Identify which cell holds the provided text, then report its [X, Y] central coordinate. 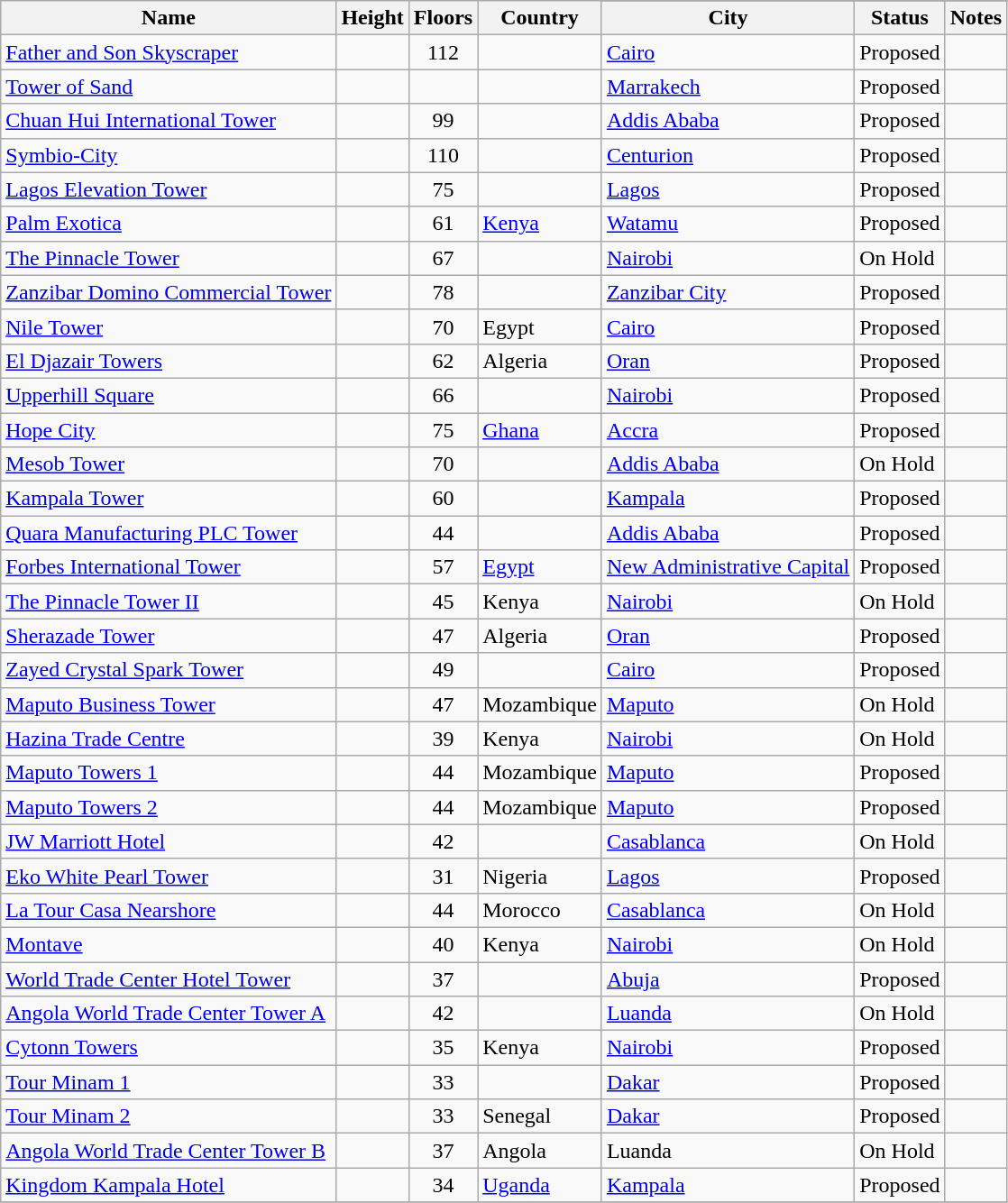
99 [443, 121]
40 [443, 944]
Forbes International Tower [169, 567]
Cytonn Towers [169, 1048]
49 [443, 670]
Tower of Sand [169, 87]
62 [443, 361]
World Trade Center Hotel Tower [169, 978]
Height [372, 18]
Angola World Trade Center Tower B [169, 1151]
Abuja [728, 978]
City [728, 18]
Eko White Pearl Tower [169, 876]
JW Marriott Hotel [169, 841]
Chuan Hui International Tower [169, 121]
Zanzibar City [728, 292]
110 [443, 155]
Upperhill Square [169, 395]
78 [443, 292]
Hope City [169, 430]
Country [540, 18]
Angola [540, 1151]
Father and Son Skyscraper [169, 52]
61 [443, 224]
Ghana [540, 430]
112 [443, 52]
67 [443, 258]
Notes [976, 18]
34 [443, 1185]
Watamu [728, 224]
Palm Exotica [169, 224]
Accra [728, 430]
Status [900, 18]
The Pinnacle Tower II [169, 601]
New Administrative Capital [728, 567]
Floors [443, 18]
La Tour Casa Nearshore [169, 910]
57 [443, 567]
Morocco [540, 910]
Maputo Towers 1 [169, 773]
Angola World Trade Center Tower A [169, 1014]
Kingdom Kampala Hotel [169, 1185]
Name [169, 18]
Mesob Tower [169, 464]
El Djazair Towers [169, 361]
Tour Minam 1 [169, 1082]
60 [443, 499]
66 [443, 395]
Nigeria [540, 876]
31 [443, 876]
Zanzibar Domino Commercial Tower [169, 292]
Nile Tower [169, 326]
Uganda [540, 1185]
Sherazade Tower [169, 636]
45 [443, 601]
Tour Minam 2 [169, 1116]
Hazina Trade Centre [169, 739]
Maputo Business Tower [169, 704]
Senegal [540, 1116]
The Pinnacle Tower [169, 258]
Montave [169, 944]
Symbio-City [169, 155]
Lagos Elevation Tower [169, 189]
Centurion [728, 155]
Quara Manufacturing PLC Tower [169, 533]
Maputo Towers 2 [169, 807]
35 [443, 1048]
39 [443, 739]
Zayed Crystal Spark Tower [169, 670]
Kampala Tower [169, 499]
Marrakech [728, 87]
